Find where the given text appears and provide that cell's center as [x, y] coordinate. 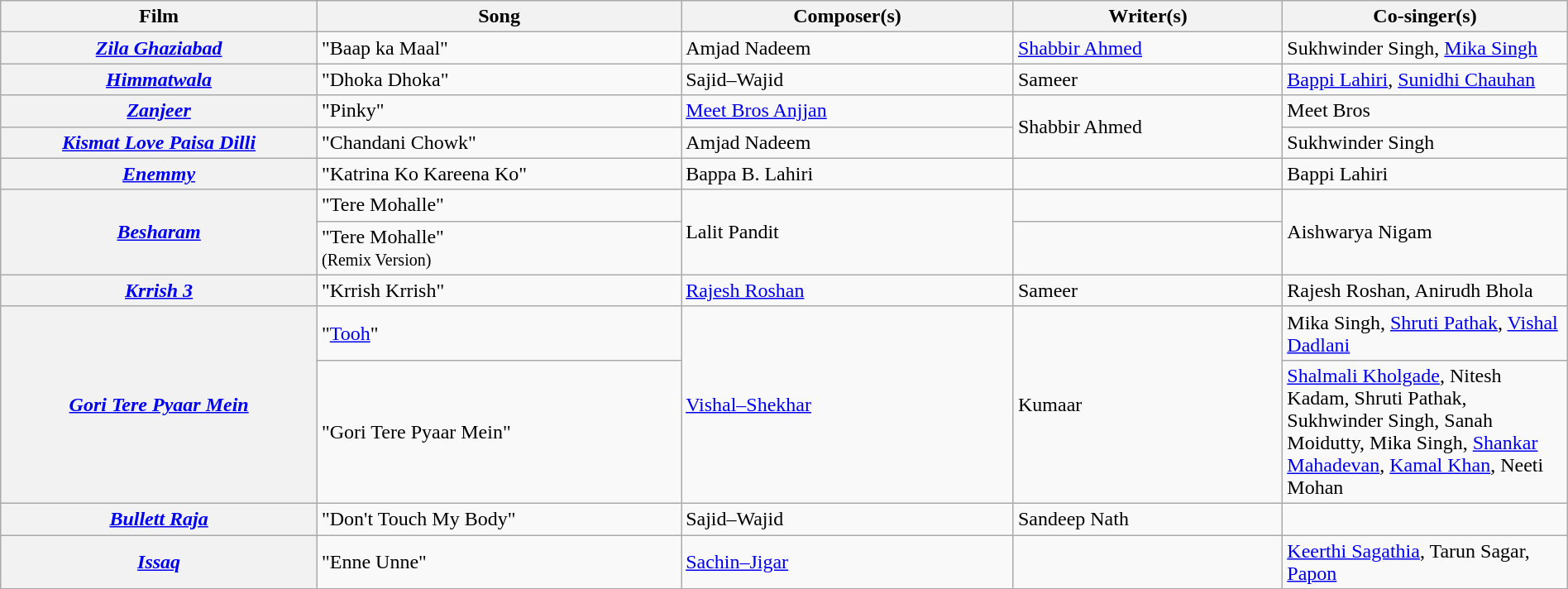
"Chandani Chowk" [499, 142]
Krrish 3 [159, 290]
"Don't Touch My Body" [499, 519]
"Dhoka Dhoka" [499, 79]
Rajesh Roshan, Anirudh Bhola [1425, 290]
Bappa B. Lahiri [848, 174]
"Pinky" [499, 111]
Bappi Lahiri [1425, 174]
"Gori Tere Pyaar Mein" [499, 432]
Besharam [159, 232]
Shalmali Kholgade, Nitesh Kadam, Shruti Pathak, Sukhwinder Singh, Sanah Moidutty, Mika Singh, Shankar Mahadevan, Kamal Khan, Neeti Mohan [1425, 432]
Zila Ghaziabad [159, 48]
Bullett Raja [159, 519]
Himmatwala [159, 79]
Mika Singh, Shruti Pathak, Vishal Dadlani [1425, 333]
Writer(s) [1148, 17]
"Tooh" [499, 333]
Kismat Love Paisa Dilli [159, 142]
Sukhwinder Singh [1425, 142]
Lalit Pandit [848, 232]
Co-singer(s) [1425, 17]
Vishal–Shekhar [848, 405]
"Tere Mohalle" [499, 205]
"Enne Unne" [499, 561]
"Baap ka Maal" [499, 48]
Aishwarya Nigam [1425, 232]
Film [159, 17]
Bappi Lahiri, Sunidhi Chauhan [1425, 79]
Zanjeer [159, 111]
"Katrina Ko Kareena Ko" [499, 174]
Meet Bros [1425, 111]
Rajesh Roshan [848, 290]
Meet Bros Anjjan [848, 111]
Issaq [159, 561]
Sachin–Jigar [848, 561]
"Krrish Krrish" [499, 290]
Kumaar [1148, 405]
"Tere Mohalle"(Remix Version) [499, 248]
Keerthi Sagathia, Tarun Sagar, Papon [1425, 561]
Enemmy [159, 174]
Sandeep Nath [1148, 519]
Song [499, 17]
Sukhwinder Singh, Mika Singh [1425, 48]
Composer(s) [848, 17]
Gori Tere Pyaar Mein [159, 405]
